Pinpoint the cell where the given text exists, returning its [X, Y] midpoint coordinate. 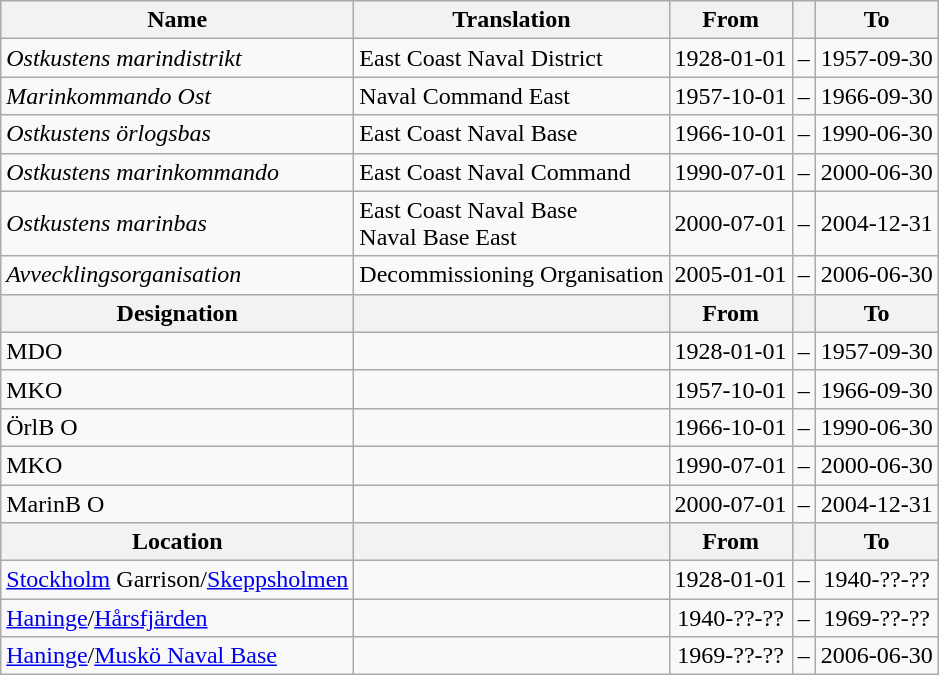
Marinkommando Ost [178, 96]
Translation [512, 20]
Ostkustens marindistrikt [178, 58]
Haninge/Hårsfjärden [178, 618]
Stockholm Garrison/Skeppsholmen [178, 580]
Ostkustens örlogsbas [178, 134]
Avvecklingsorganisation [178, 275]
Name [178, 20]
MarinB O [178, 503]
Decommissioning Organisation [512, 275]
Location [178, 542]
Designation [178, 313]
MDO [178, 351]
Ostkustens marinbas [178, 224]
East Coast Naval Base [512, 134]
ÖrlB O [178, 427]
East Coast Naval Command [512, 172]
Naval Command East [512, 96]
Haninge/Muskö Naval Base [178, 656]
2005-01-01 [730, 275]
Ostkustens marinkommando [178, 172]
East Coast Naval BaseNaval Base East [512, 224]
East Coast Naval District [512, 58]
